Determine the [X, Y] coordinate at the center of the cell enclosing the given text.  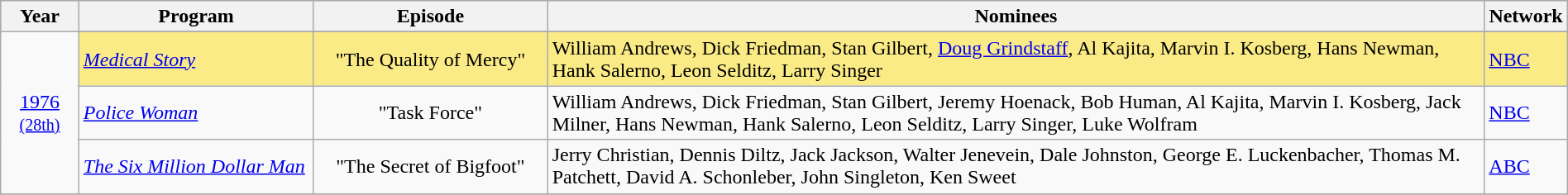
Year [40, 17]
"Task Force" [430, 112]
Program [195, 17]
Network [1526, 17]
ABC [1526, 167]
Nominees [1016, 17]
"The Secret of Bigfoot" [430, 167]
William Andrews, Dick Friedman, Stan Gilbert, Doug Grindstaff, Al Kajita, Marvin I. Kosberg, Hans Newman, Hank Salerno, Leon Selditz, Larry Singer [1016, 59]
Police Woman [195, 112]
Medical Story [195, 59]
Episode [430, 17]
1976(28th) [40, 112]
"The Quality of Mercy" [430, 59]
The Six Million Dollar Man [195, 167]
